For the text-containing cell, return its midpoint in [X, Y] coordinate format. 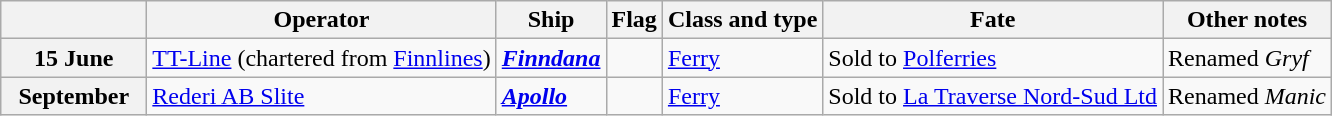
Other notes [1248, 20]
Finndana [551, 58]
September [74, 96]
15 June [74, 58]
Sold to La Traverse Nord-Sud Ltd [993, 96]
Renamed Manic [1248, 96]
Apollo [551, 96]
TT-Line (chartered from Finnlines) [322, 58]
Fate [993, 20]
Operator [322, 20]
Renamed Gryf [1248, 58]
Sold to Polferries [993, 58]
Class and type [742, 20]
Ship [551, 20]
Flag [634, 20]
Rederi AB Slite [322, 96]
